Capture the cell that displays the provided text and extract its [x, y] central coordinate. 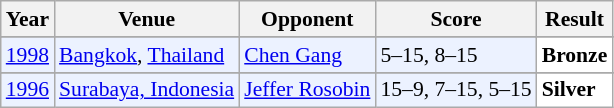
Score [456, 19]
1996 [28, 90]
5–15, 8–15 [456, 55]
Chen Gang [307, 55]
Bangkok, Thailand [146, 55]
15–9, 7–15, 5–15 [456, 90]
Silver [575, 90]
Year [28, 19]
Surabaya, Indonesia [146, 90]
Result [575, 19]
Venue [146, 19]
Jeffer Rosobin [307, 90]
1998 [28, 55]
Opponent [307, 19]
Bronze [575, 55]
